Find where the given text appears and provide that cell's center as (x, y) coordinate. 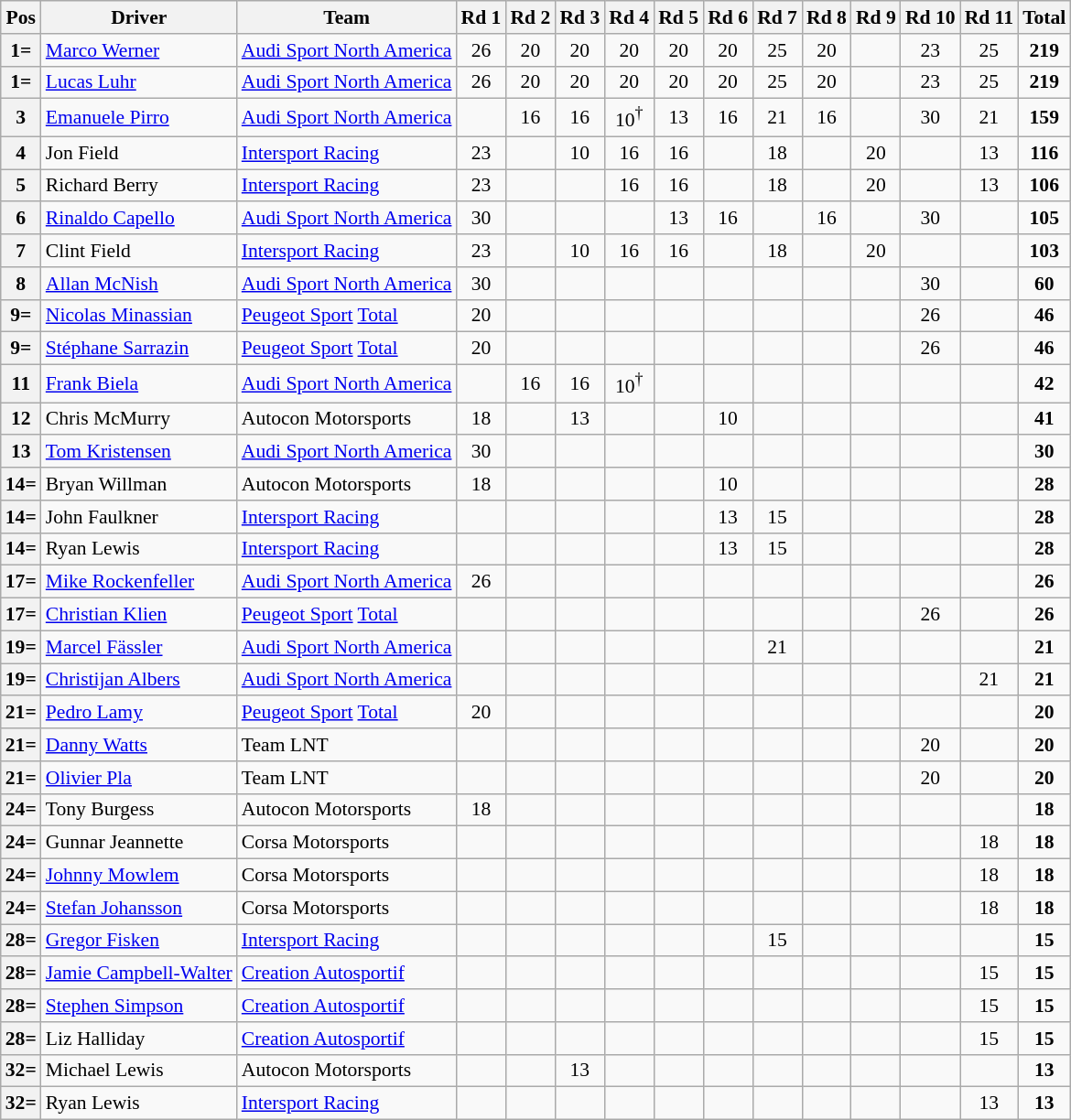
Team (347, 17)
Chris McMurry (139, 419)
Rd 8 (827, 17)
Olivier Pla (139, 778)
159 (1044, 117)
Rd 5 (678, 17)
Marcel Fässler (139, 647)
Rd 1 (481, 17)
106 (1044, 186)
Emanuele Pirro (139, 117)
Gregor Fisken (139, 941)
11 (21, 384)
Richard Berry (139, 186)
4 (21, 153)
6 (21, 219)
Jon Field (139, 153)
60 (1044, 284)
Nicolas Minassian (139, 316)
103 (1044, 251)
Danny Watts (139, 745)
3 (21, 117)
5 (21, 186)
Total (1044, 17)
116 (1044, 153)
Johnny Mowlem (139, 876)
Rd 9 (876, 17)
Frank Biela (139, 384)
Rd 6 (728, 17)
Rinaldo Capello (139, 219)
Clint Field (139, 251)
8 (21, 284)
12 (21, 419)
Marco Werner (139, 50)
Gunnar Jeannette (139, 843)
7 (21, 251)
Pedro Lamy (139, 713)
42 (1044, 384)
Stéphane Sarrazin (139, 349)
Driver (139, 17)
Pos (21, 17)
Jamie Campbell-Walter (139, 974)
Allan McNish (139, 284)
Christijan Albers (139, 680)
Tony Burgess (139, 811)
Lucas Luhr (139, 82)
Rd 3 (579, 17)
Mike Rockenfeller (139, 582)
Michael Lewis (139, 1072)
Liz Halliday (139, 1039)
Rd 4 (629, 17)
Christian Klien (139, 615)
Rd 10 (930, 17)
Bryan Willman (139, 484)
Stefan Johansson (139, 908)
105 (1044, 219)
Tom Kristensen (139, 452)
John Faulkner (139, 517)
Stephen Simpson (139, 1006)
Rd 2 (530, 17)
Rd 11 (990, 17)
41 (1044, 419)
Rd 7 (777, 17)
